Output the (X, Y) coordinate of the center of the cell containing the given text.  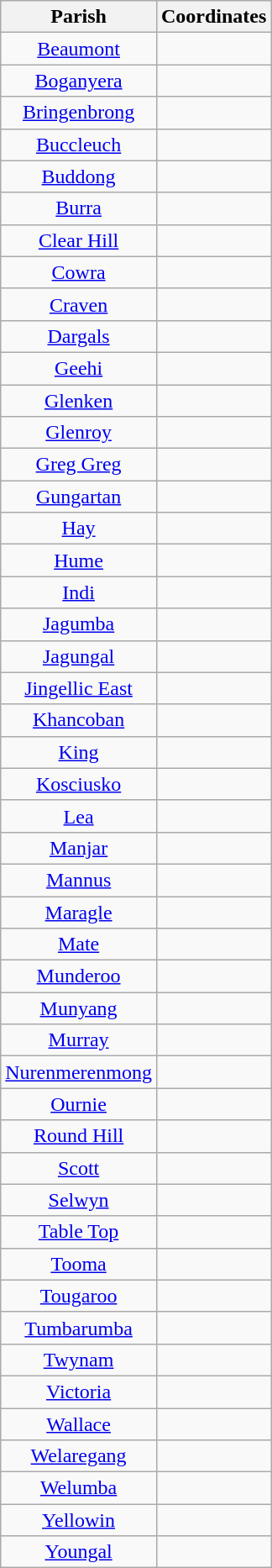
Clear Hill (79, 240)
Indi (79, 592)
Tooma (79, 1264)
Scott (79, 1168)
Yellowin (79, 1520)
King (79, 752)
Selwyn (79, 1200)
Twynam (79, 1360)
Glenroy (79, 433)
Boganyera (79, 81)
Hay (79, 529)
Glenken (79, 401)
Ournie (79, 1104)
Maragle (79, 912)
Round Hill (79, 1136)
Buddong (79, 176)
Bringenbrong (79, 113)
Mannus (79, 880)
Kosciusko (79, 784)
Craven (79, 304)
Gungartan (79, 497)
Parish (79, 17)
Cowra (79, 272)
Tumbarumba (79, 1328)
Beaumont (79, 49)
Coordinates (213, 17)
Jagungal (79, 656)
Buccleuch (79, 145)
Munyang (79, 1008)
Youngal (79, 1552)
Burra (79, 208)
Lea (79, 816)
Murray (79, 1040)
Victoria (79, 1392)
Wallace (79, 1424)
Jingellic East (79, 688)
Geehi (79, 368)
Khancoban (79, 720)
Jagumba (79, 624)
Munderoo (79, 976)
Welumba (79, 1488)
Hume (79, 560)
Mate (79, 944)
Table Top (79, 1232)
Manjar (79, 848)
Dargals (79, 336)
Greg Greg (79, 465)
Tougaroo (79, 1296)
Nurenmerenmong (79, 1072)
Welaregang (79, 1456)
